For the text-containing cell, return its midpoint in [x, y] coordinate format. 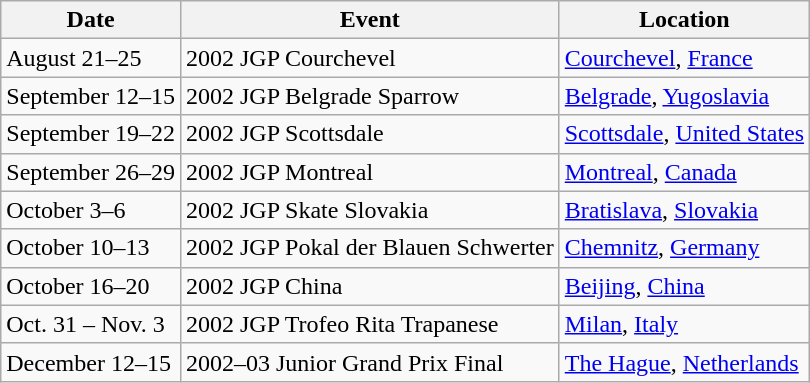
Courchevel, France [684, 58]
Belgrade, Yugoslavia [684, 96]
Chemnitz, Germany [684, 248]
Oct. 31 – Nov. 3 [91, 324]
Beijing, China [684, 286]
December 12–15 [91, 362]
The Hague, Netherlands [684, 362]
Scottsdale, United States [684, 134]
September 19–22 [91, 134]
2002 JGP Scottsdale [370, 134]
2002 JGP Skate Slovakia [370, 210]
Location [684, 20]
October 3–6 [91, 210]
September 12–15 [91, 96]
2002 JGP Trofeo Rita Trapanese [370, 324]
October 10–13 [91, 248]
Date [91, 20]
Montreal, Canada [684, 172]
September 26–29 [91, 172]
October 16–20 [91, 286]
2002 JGP Belgrade Sparrow [370, 96]
Event [370, 20]
2002 JGP Pokal der Blauen Schwerter [370, 248]
2002 JGP Courchevel [370, 58]
2002 JGP China [370, 286]
Milan, Italy [684, 324]
2002–03 Junior Grand Prix Final [370, 362]
August 21–25 [91, 58]
Bratislava, Slovakia [684, 210]
2002 JGP Montreal [370, 172]
